Capture the cell that displays the provided text and extract its [x, y] central coordinate. 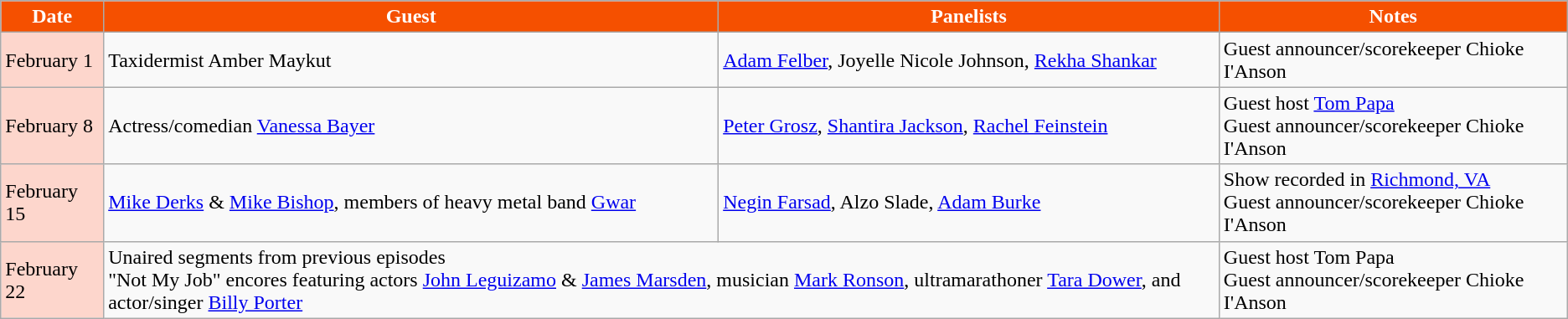
Negin Farsad, Alzo Slade, Adam Burke [969, 203]
February 8 [52, 126]
Actress/comedian Vanessa Bayer [411, 126]
February 22 [52, 280]
Adam Felber, Joyelle Nicole Johnson, Rekha Shankar [969, 60]
Show recorded in Richmond, VA Guest announcer/scorekeeper Chioke I'Anson [1393, 203]
Panelists [969, 17]
February 1 [52, 60]
Mike Derks & Mike Bishop, members of heavy metal band Gwar [411, 203]
Peter Grosz, Shantira Jackson, Rachel Feinstein [969, 126]
Notes [1393, 17]
Taxidermist Amber Maykut [411, 60]
February 15 [52, 203]
Guest [411, 17]
Date [52, 17]
Guest announcer/scorekeeper Chioke I'Anson [1393, 60]
